From the cell containing the given text, extract its center point as (x, y) coordinate. 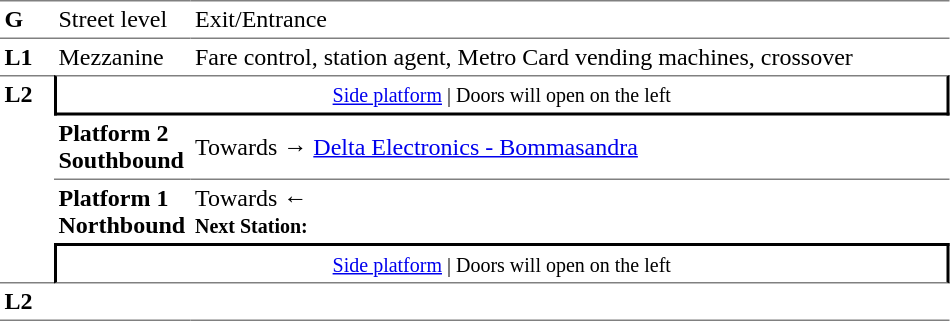
Fare control, station agent, Metro Card vending machines, crossover (570, 57)
Towards → Delta Electronics - Bommasandra (570, 148)
L1 (27, 57)
Street level (122, 20)
Platform 2Southbound (122, 148)
L2 (27, 179)
Mezzanine (122, 57)
Towards ← Next Station: (570, 212)
G (27, 20)
Platform 1Northbound (122, 212)
Exit/Entrance (570, 20)
